Identify which cell holds the provided text, then report its [x, y] central coordinate. 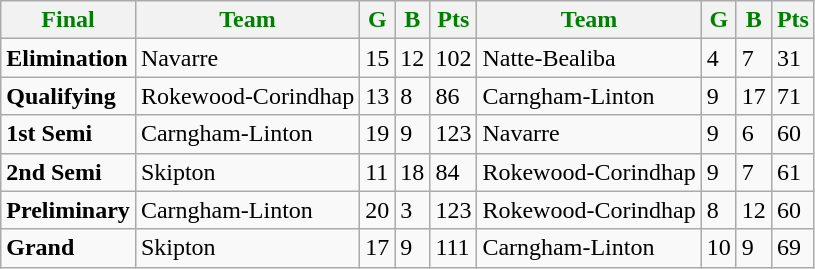
Qualifying [68, 96]
20 [378, 210]
6 [754, 134]
86 [454, 96]
18 [412, 172]
31 [792, 58]
84 [454, 172]
Final [68, 20]
4 [718, 58]
19 [378, 134]
10 [718, 248]
3 [412, 210]
71 [792, 96]
2nd Semi [68, 172]
Natte-Bealiba [589, 58]
61 [792, 172]
69 [792, 248]
Elimination [68, 58]
Grand [68, 248]
15 [378, 58]
111 [454, 248]
11 [378, 172]
Preliminary [68, 210]
13 [378, 96]
102 [454, 58]
1st Semi [68, 134]
